Pinpoint the cell where the given text exists, returning its (x, y) midpoint coordinate. 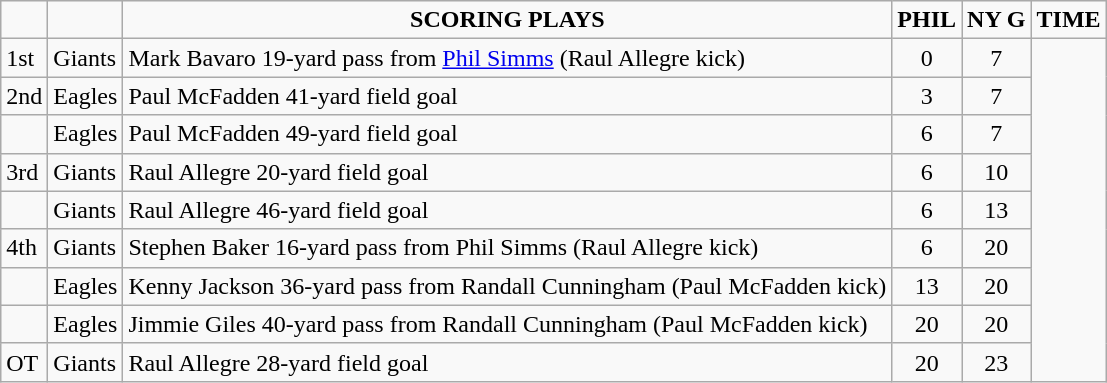
3rd (24, 172)
10 (997, 172)
2nd (24, 96)
Raul Allegre 46-yard field goal (508, 210)
4th (24, 248)
0 (927, 58)
Kenny Jackson 36-yard pass from Randall Cunningham (Paul McFadden kick) (508, 286)
NY G (997, 20)
Raul Allegre 28-yard field goal (508, 362)
SCORING PLAYS (508, 20)
Paul McFadden 41-yard field goal (508, 96)
1st (24, 58)
PHIL (927, 20)
TIME (1068, 20)
Mark Bavaro 19-yard pass from Phil Simms (Raul Allegre kick) (508, 58)
Stephen Baker 16-yard pass from Phil Simms (Raul Allegre kick) (508, 248)
OT (24, 362)
Raul Allegre 20-yard field goal (508, 172)
Jimmie Giles 40-yard pass from Randall Cunningham (Paul McFadden kick) (508, 324)
23 (997, 362)
3 (927, 96)
Paul McFadden 49-yard field goal (508, 134)
